Extract the (x, y) coordinate from the center of the cell holding the provided text.  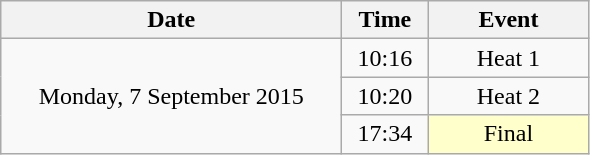
Heat 1 (508, 58)
17:34 (385, 134)
Date (172, 20)
Time (385, 20)
Final (508, 134)
Event (508, 20)
10:20 (385, 96)
Heat 2 (508, 96)
Monday, 7 September 2015 (172, 96)
10:16 (385, 58)
